From the cell containing the given text, extract its center point as (x, y) coordinate. 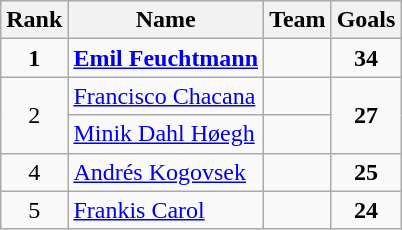
Rank (34, 20)
Team (298, 20)
Frankis Carol (166, 210)
Francisco Chacana (166, 96)
Name (166, 20)
25 (366, 172)
2 (34, 115)
24 (366, 210)
Andrés Kogovsek (166, 172)
1 (34, 58)
27 (366, 115)
Goals (366, 20)
Minik Dahl Høegh (166, 134)
34 (366, 58)
4 (34, 172)
Emil Feuchtmann (166, 58)
5 (34, 210)
